Capture the cell that displays the provided text and extract its [X, Y] central coordinate. 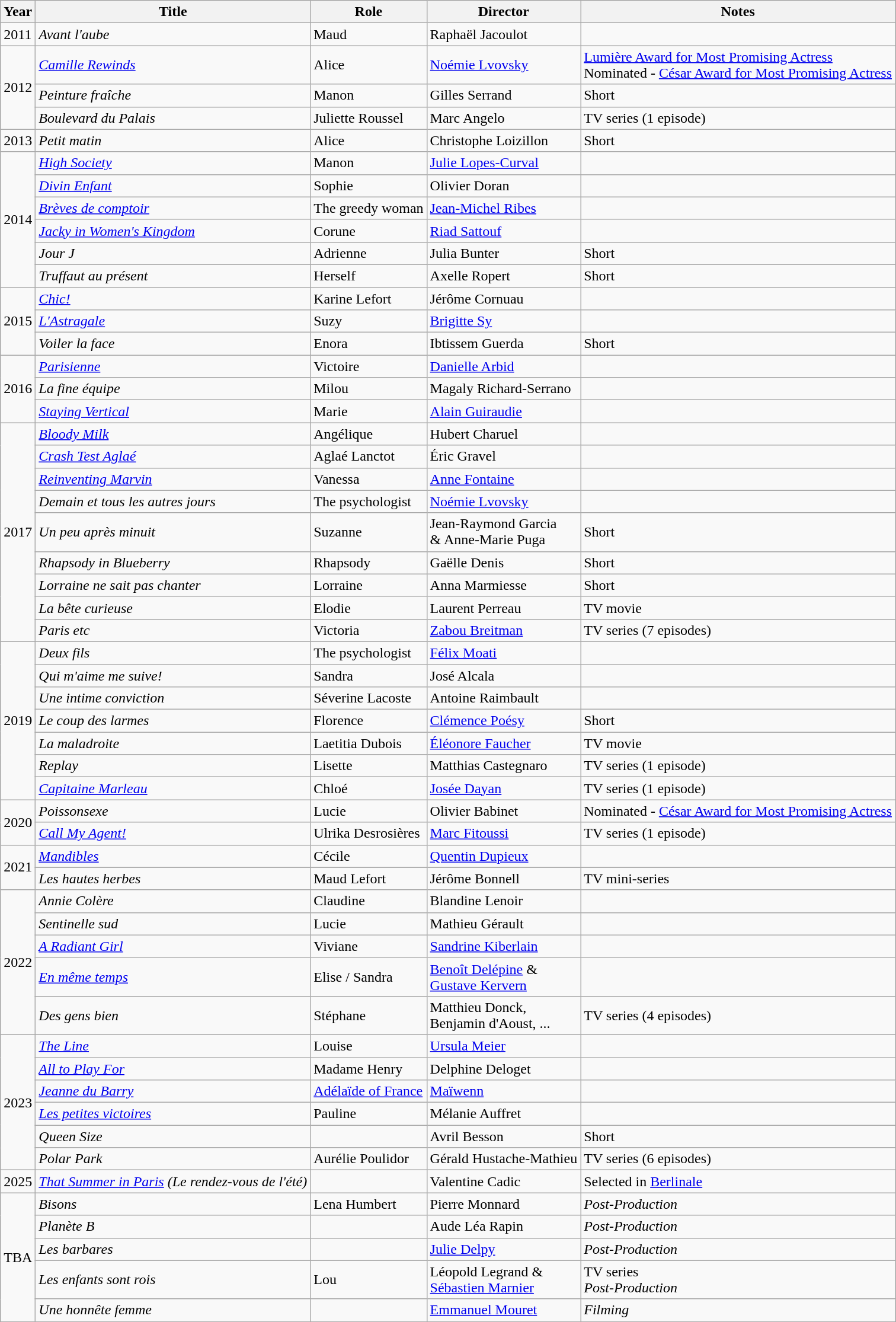
The Line [173, 1046]
2015 [18, 321]
2013 [18, 140]
Madame Henry [369, 1069]
Julie Delpy [504, 1249]
Peinture fraîche [173, 95]
Bloody Milk [173, 434]
Hubert Charuel [504, 434]
2025 [18, 1182]
Laurent Perreau [504, 608]
Mandibles [173, 856]
Laetitia Dubois [369, 743]
Jérôme Bonnell [504, 879]
TV series Post-Production [738, 1279]
Les hautes herbes [173, 879]
Lou [369, 1279]
Herself [369, 276]
Louise [369, 1046]
Lisette [369, 766]
Matthias Castegnaro [504, 766]
2019 [18, 720]
Le coup des larmes [173, 721]
Capitaine Marleau [173, 788]
Maud Lefort [369, 879]
Milou [369, 389]
Stéphane [369, 1015]
TV series (4 episodes) [738, 1015]
The greedy woman [369, 208]
Blandine Lenoir [504, 901]
Brigitte Sy [504, 321]
Queen Size [173, 1136]
Notes [738, 12]
Victoire [369, 366]
Qui m'aime me suive! [173, 675]
Jeanne du Barry [173, 1091]
Matthieu Donck, Benjamin d'Aoust, ... [504, 1015]
Reinventing Marvin [173, 479]
TV mini-series [738, 879]
2022 [18, 962]
Rhapsody in Blueberry [173, 563]
Filming [738, 1310]
Ibtissem Guerda [504, 344]
Role [369, 12]
Avril Besson [504, 1136]
Lorraine [369, 585]
Claudine [369, 901]
En même temps [173, 977]
Nominated - César Award for Most Promising Actress [738, 811]
Rhapsody [369, 563]
Quentin Dupieux [504, 856]
TBA [18, 1257]
Marc Angelo [504, 118]
Staying Vertical [173, 411]
Florence [369, 721]
2011 [18, 34]
Planète B [173, 1227]
Ursula Meier [504, 1046]
2012 [18, 88]
Danielle Arbid [504, 366]
Vanessa [369, 479]
Magaly Richard-Serrano [504, 389]
2017 [18, 532]
Jean-Raymond Garcia & Anne-Marie Puga [504, 532]
Camille Rewinds [173, 65]
Mélanie Auffret [504, 1114]
Delphine Deloget [504, 1069]
Jean-Michel Ribes [504, 208]
Polar Park [173, 1159]
Victoria [369, 630]
2020 [18, 822]
Bisons [173, 1204]
Anne Fontaine [504, 479]
Un peu après minuit [173, 532]
Marie [369, 411]
High Society [173, 163]
Truffaut au présent [173, 276]
Director [504, 12]
Éléonore Faucher [504, 743]
Des gens bien [173, 1015]
Raphaël Jacoulot [504, 34]
Les barbares [173, 1249]
Aglaé Lanctot [369, 456]
Poissonsexe [173, 811]
2016 [18, 389]
2023 [18, 1102]
Brèves de comptoir [173, 208]
Félix Moati [504, 653]
L'Astragale [173, 321]
2021 [18, 867]
Deux fils [173, 653]
Mathieu Gérault [504, 924]
Valentine Cadic [504, 1182]
Aurélie Poulidor [369, 1159]
Éric Gravel [504, 456]
TV series (7 episodes) [738, 630]
A Radiant Girl [173, 946]
Voiler la face [173, 344]
Viviane [369, 946]
Crash Test Aglaé [173, 456]
Sandrine Kiberlain [504, 946]
Selected in Berlinale [738, 1182]
Year [18, 12]
Olivier Babinet [504, 811]
Josée Dayan [504, 788]
Divin Enfant [173, 186]
Maud [369, 34]
Sandra [369, 675]
Les enfants sont rois [173, 1279]
Paris etc [173, 630]
Riad Sattouf [504, 231]
All to Play For [173, 1069]
Enora [369, 344]
Gaëlle Denis [504, 563]
Karine Lefort [369, 298]
Replay [173, 766]
Pauline [369, 1114]
Lumière Award for Most Promising ActressNominated - César Award for Most Promising Actress [738, 65]
Une honnête femme [173, 1310]
Christophe Loizillon [504, 140]
Antoine Raimbault [504, 698]
Lorraine ne sait pas chanter [173, 585]
Juliette Roussel [369, 118]
Jérôme Cornuau [504, 298]
Angélique [369, 434]
Chic! [173, 298]
Adrienne [369, 253]
Suzanne [369, 532]
Benoît Delépine & Gustave Kervern [504, 977]
Cécile [369, 856]
Adélaïde of France [369, 1091]
Pierre Monnard [504, 1204]
Demain et tous les autres jours [173, 502]
Elodie [369, 608]
Maïwenn [504, 1091]
Petit matin [173, 140]
José Alcala [504, 675]
Jacky in Women's Kingdom [173, 231]
Jour J [173, 253]
Marc Fitoussi [504, 834]
TV series (6 episodes) [738, 1159]
Anna Marmiesse [504, 585]
Sophie [369, 186]
Alain Guiraudie [504, 411]
Call My Agent! [173, 834]
Axelle Ropert [504, 276]
Zabou Breitman [504, 630]
Julie Lopes-Curval [504, 163]
Elise / Sandra [369, 977]
Léopold Legrand & Sébastien Marnier [504, 1279]
Lena Humbert [369, 1204]
Parisienne [173, 366]
Boulevard du Palais [173, 118]
Gérald Hustache-Mathieu [504, 1159]
Les petites victoires [173, 1114]
La fine équipe [173, 389]
La bête curieuse [173, 608]
2014 [18, 219]
Olivier Doran [504, 186]
Ulrika Desrosières [369, 834]
Emmanuel Mouret [504, 1310]
Title [173, 12]
Gilles Serrand [504, 95]
La maladroite [173, 743]
Séverine Lacoste [369, 698]
Annie Colère [173, 901]
That Summer in Paris (Le rendez-vous de l'été) [173, 1182]
Clémence Poésy [504, 721]
Aude Léa Rapin [504, 1227]
Corune [369, 231]
Sentinelle sud [173, 924]
Julia Bunter [504, 253]
Suzy [369, 321]
Avant l'aube [173, 34]
Chloé [369, 788]
Une intime conviction [173, 698]
